Extract the [x, y] coordinate from the center of the cell holding the provided text.  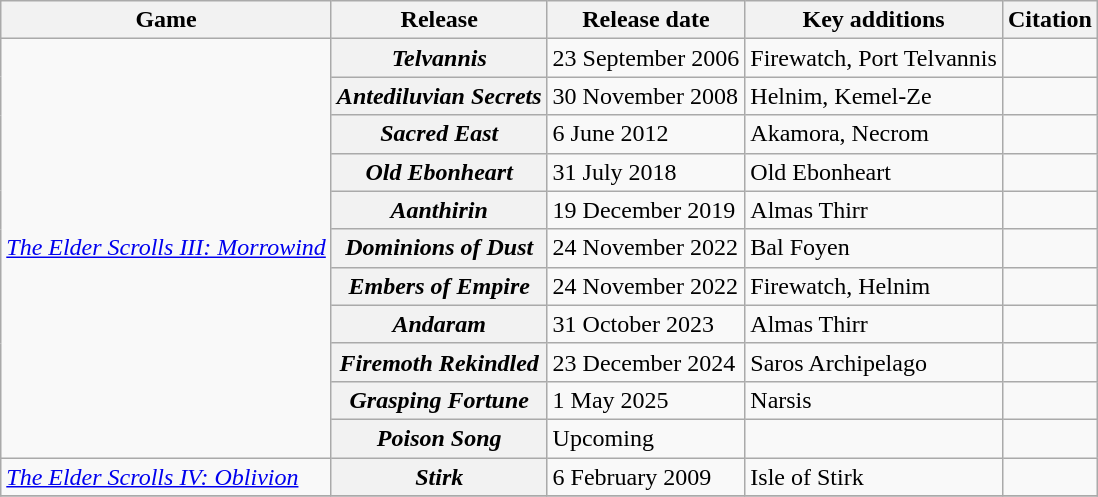
Firemoth Rekindled [439, 362]
Isle of Stirk [874, 477]
31 October 2023 [646, 324]
Antediluvian Secrets [439, 96]
19 December 2019 [646, 210]
Poison Song [439, 438]
23 December 2024 [646, 362]
6 June 2012 [646, 134]
Helnim, Kemel-Ze [874, 96]
Firewatch, Port Telvannis [874, 58]
Key additions [874, 20]
Andaram [439, 324]
Akamora, Necrom [874, 134]
The Elder Scrolls IV: Oblivion [166, 477]
Saros Archipelago [874, 362]
The Elder Scrolls III: Morrowind [166, 248]
Release date [646, 20]
23 September 2006 [646, 58]
6 February 2009 [646, 477]
Dominions of Dust [439, 248]
30 November 2008 [646, 96]
1 May 2025 [646, 400]
Telvannis [439, 58]
Upcoming [646, 438]
Game [166, 20]
Aanthirin [439, 210]
Grasping Fortune [439, 400]
Firewatch, Helnim [874, 286]
Embers of Empire [439, 286]
Stirk [439, 477]
Citation [1050, 20]
Release [439, 20]
Bal Foyen [874, 248]
31 July 2018 [646, 172]
Narsis [874, 400]
Sacred East [439, 134]
